Detect which cell encompasses the target text, then output its [X, Y] center coordinate. 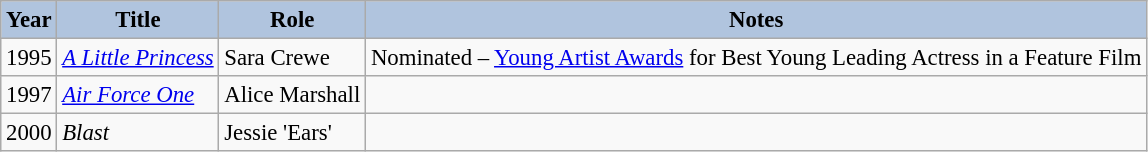
Jessie 'Ears' [292, 133]
1997 [29, 95]
Alice Marshall [292, 95]
Air Force One [138, 95]
Title [138, 20]
Notes [756, 20]
Sara Crewe [292, 58]
2000 [29, 133]
Blast [138, 133]
Year [29, 20]
1995 [29, 58]
A Little Princess [138, 58]
Role [292, 20]
Nominated – Young Artist Awards for Best Young Leading Actress in a Feature Film [756, 58]
